Search for the cell housing the specified text and yield its (X, Y) center coordinate. 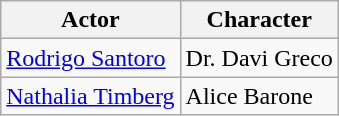
Character (259, 20)
Dr. Davi Greco (259, 58)
Actor (90, 20)
Rodrigo Santoro (90, 58)
Nathalia Timberg (90, 96)
Alice Barone (259, 96)
